Pinpoint the cell where the given text exists, returning its (x, y) midpoint coordinate. 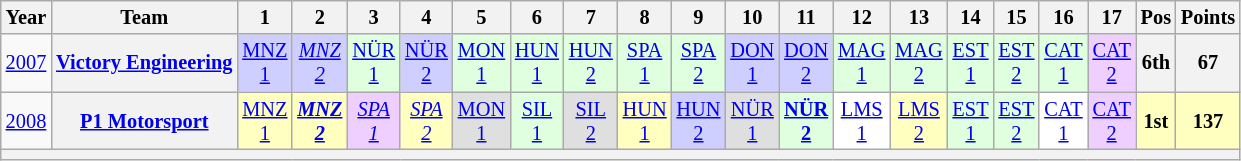
13 (918, 17)
Year (26, 17)
SIL2 (591, 121)
LMS2 (918, 121)
1 (264, 17)
8 (645, 17)
137 (1208, 121)
Team (144, 17)
17 (1112, 17)
2008 (26, 121)
12 (862, 17)
Pos (1156, 17)
2007 (26, 63)
Victory Engineering (144, 63)
2 (320, 17)
LMS1 (862, 121)
DON2 (806, 63)
16 (1063, 17)
SIL1 (537, 121)
5 (482, 17)
15 (1016, 17)
14 (971, 17)
11 (806, 17)
6 (537, 17)
7 (591, 17)
10 (752, 17)
6th (1156, 63)
MAG2 (918, 63)
67 (1208, 63)
Points (1208, 17)
9 (699, 17)
4 (426, 17)
3 (374, 17)
MAG1 (862, 63)
P1 Motorsport (144, 121)
DON1 (752, 63)
1st (1156, 121)
